Pinpoint the cell where the given text exists, returning its (x, y) midpoint coordinate. 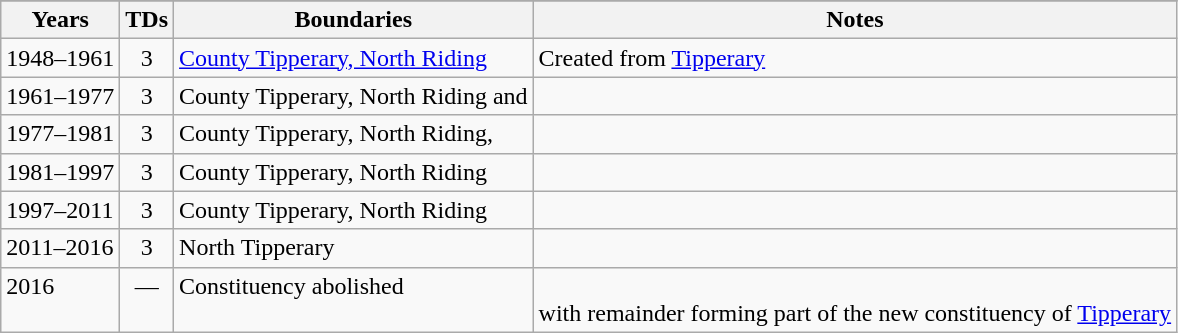
1997–2011 (60, 210)
County Tipperary, North Riding and (354, 96)
1981–1997 (60, 172)
County Tipperary, North Riding, (354, 134)
2016 (60, 300)
with remainder forming part of the new constituency of Tipperary (855, 300)
— (147, 300)
TDs (147, 20)
Constituency abolished (354, 300)
1977–1981 (60, 134)
North Tipperary (354, 248)
Boundaries (354, 20)
2011–2016 (60, 248)
Notes (855, 20)
1948–1961 (60, 58)
Years (60, 20)
1961–1977 (60, 96)
Created from Tipperary (855, 58)
